Pinpoint the cell where the given text exists, returning its [X, Y] midpoint coordinate. 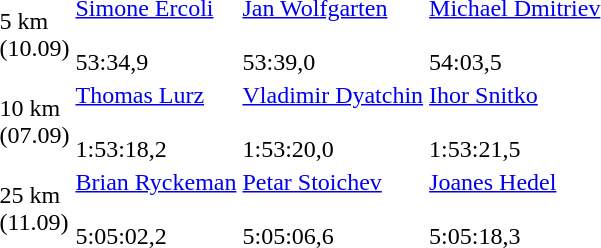
Vladimir Dyatchin 1:53:20,0 [333, 122]
Thomas Lurz 1:53:18,2 [156, 122]
